Extract the (x, y) coordinate from the center of the cell holding the provided text.  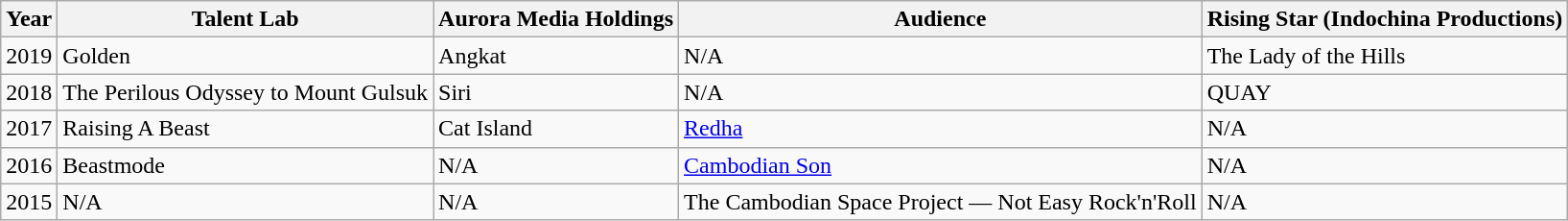
Year (29, 19)
Audience (941, 19)
Beastmode (246, 165)
2019 (29, 56)
The Lady of the Hills (1385, 56)
Redha (941, 129)
Golden (246, 56)
Talent Lab (246, 19)
Cambodian Son (941, 165)
2016 (29, 165)
Raising A Beast (246, 129)
QUAY (1385, 92)
2017 (29, 129)
2018 (29, 92)
Siri (556, 92)
Rising Star (Indochina Productions) (1385, 19)
The Cambodian Space Project –– Not Easy Rock'n'Roll (941, 202)
Angkat (556, 56)
Aurora Media Holdings (556, 19)
Cat Island (556, 129)
The Perilous Odyssey to Mount Gulsuk (246, 92)
2015 (29, 202)
